Provide the [X, Y] coordinate of the cell's center where the given text is located.  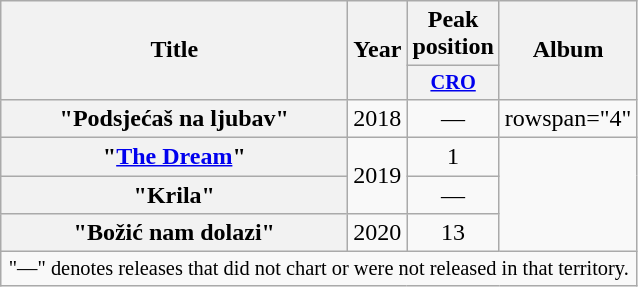
2019 [378, 176]
1 [453, 157]
rowspan="4" [568, 118]
"Krila" [174, 195]
"Podsjećaš na ljubav" [174, 118]
"The Dream" [174, 157]
Year [378, 50]
"Božić nam dolazi" [174, 233]
Peak position [453, 34]
2018 [378, 118]
2020 [378, 233]
"—" denotes releases that did not chart or were not released in that territory. [319, 269]
Title [174, 50]
CRO [453, 83]
13 [453, 233]
Album [568, 50]
